Find where the given text appears and provide that cell's center as (X, Y) coordinate. 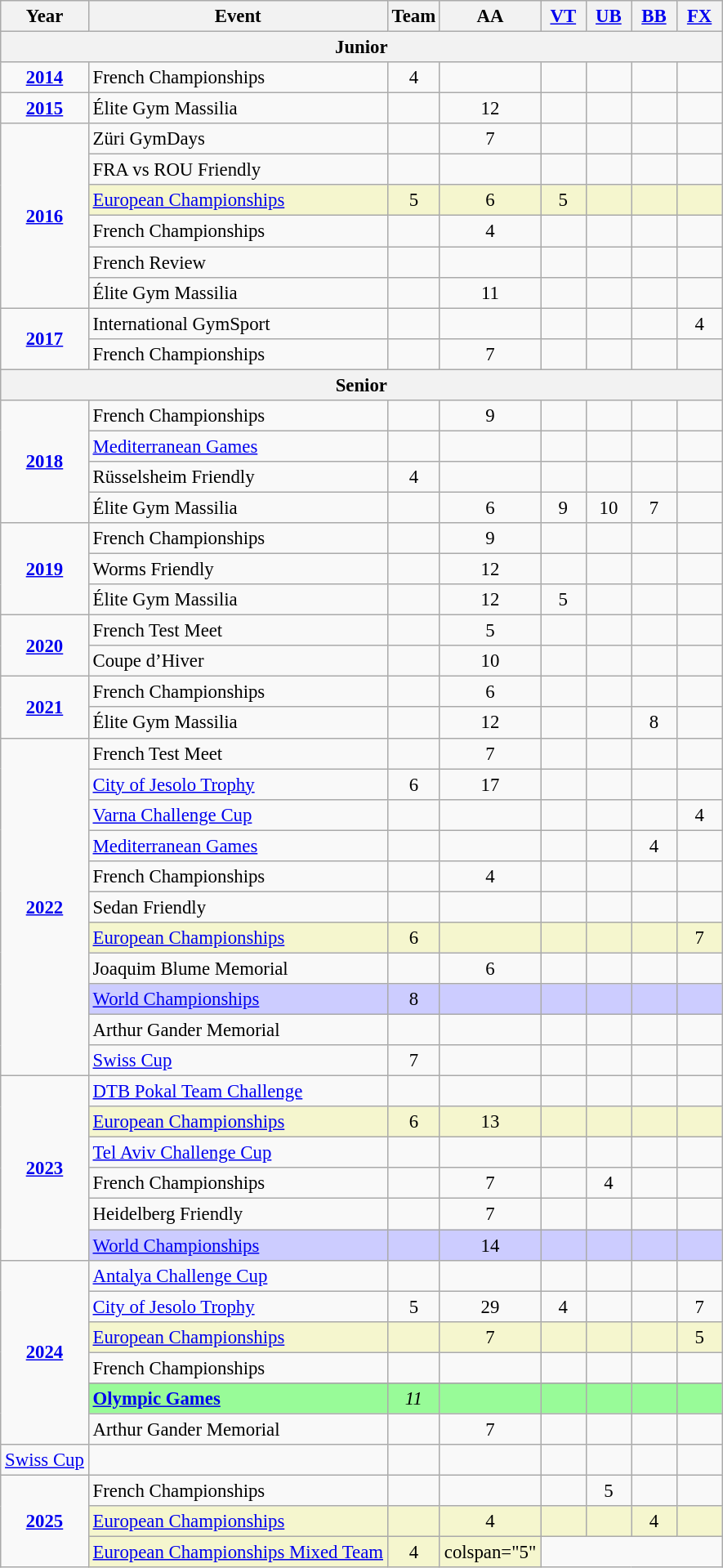
colspan="5" (490, 1552)
2016 (44, 216)
2022 (44, 907)
Varna Challenge Cup (238, 815)
Year (44, 16)
European Championships Mixed Team (238, 1552)
Tel Aviv Challenge Cup (238, 1153)
Olympic Games (238, 1399)
2018 (44, 462)
13 (490, 1122)
2021 (44, 708)
2015 (44, 109)
2017 (44, 338)
DTB Pokal Team Challenge (238, 1092)
2014 (44, 78)
FX (699, 16)
Antalya Challenge Cup (238, 1275)
VT (564, 16)
UB (609, 16)
14 (490, 1245)
Senior (361, 385)
2023 (44, 1168)
Heidelberg Friendly (238, 1214)
BB (654, 16)
French Review (238, 262)
2019 (44, 569)
Team (413, 16)
International GymSport (238, 324)
29 (490, 1307)
Rüsselsheim Friendly (238, 477)
2020 (44, 646)
Züri GymDays (238, 139)
Sedan Friendly (238, 907)
17 (490, 784)
AA (490, 16)
FRA vs ROU Friendly (238, 170)
Event (238, 16)
Joaquim Blume Memorial (238, 968)
Worms Friendly (238, 570)
Junior (361, 47)
2024 (44, 1352)
Coupe d’Hiver (238, 661)
2025 (44, 1521)
